Detect which cell encompasses the target text, then output its [x, y] center coordinate. 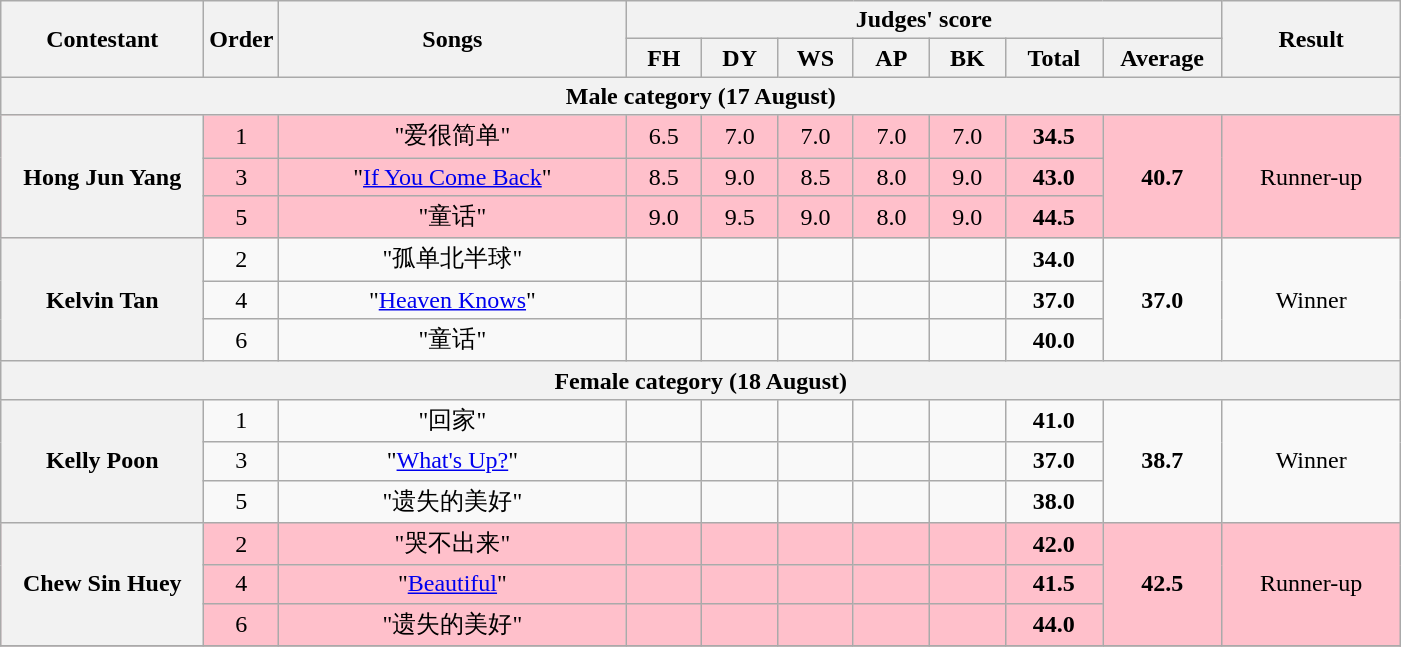
Kelvin Tan [102, 300]
Result [1312, 39]
6.5 [664, 136]
Kelly Poon [102, 460]
34.0 [1054, 260]
44.0 [1054, 624]
"回家" [452, 420]
40.0 [1054, 340]
42.0 [1054, 544]
"Heaven Knows" [452, 300]
41.5 [1054, 584]
Judges' score [924, 20]
43.0 [1054, 177]
"What's Up?" [452, 461]
Songs [452, 39]
"Beautiful" [452, 584]
Chew Sin Huey [102, 584]
Female category (18 August) [701, 380]
42.5 [1162, 584]
40.7 [1162, 176]
BK [967, 58]
Total [1054, 58]
44.5 [1054, 218]
DY [740, 58]
FH [664, 58]
Contestant [102, 39]
38.0 [1054, 502]
"爱很简单" [452, 136]
Order [242, 39]
WS [816, 58]
41.0 [1054, 420]
Hong Jun Yang [102, 176]
Male category (17 August) [701, 96]
9.5 [740, 218]
"If You Come Back" [452, 177]
AP [891, 58]
38.7 [1162, 460]
"哭不出来" [452, 544]
"孤单北半球" [452, 260]
Average [1162, 58]
34.5 [1054, 136]
